Identify which cell holds the provided text, then report its [X, Y] central coordinate. 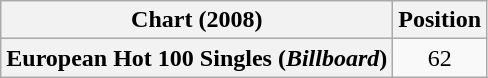
European Hot 100 Singles (Billboard) [197, 58]
Chart (2008) [197, 20]
62 [440, 58]
Position [440, 20]
